Search for the cell housing the specified text and yield its (X, Y) center coordinate. 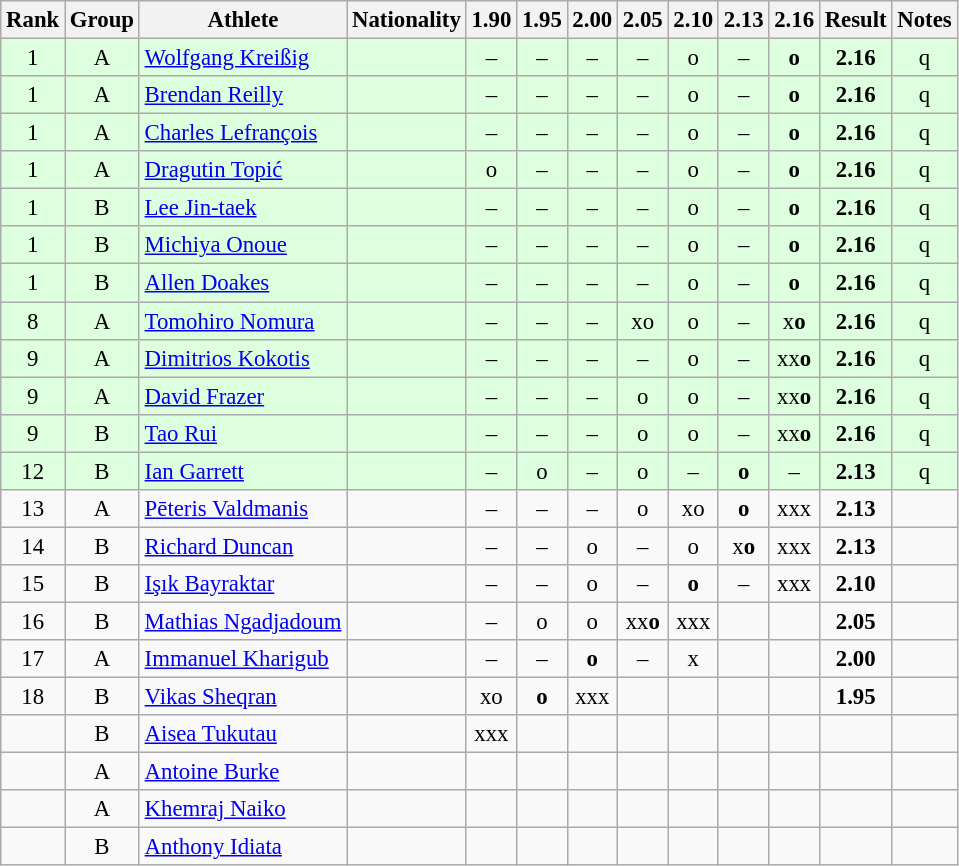
Wolfgang Kreißig (242, 58)
Aisea Tukutau (242, 734)
Vikas Sheqran (242, 697)
12 (33, 471)
18 (33, 697)
Rank (33, 20)
Ian Garrett (242, 471)
Tao Rui (242, 433)
Pēteris Valdmanis (242, 509)
Notes (924, 20)
Group (102, 20)
14 (33, 546)
13 (33, 509)
16 (33, 621)
x (693, 659)
Brendan Reilly (242, 95)
Dimitrios Kokotis (242, 358)
Khemraj Naiko (242, 809)
1.90 (491, 20)
David Frazer (242, 396)
Allen Doakes (242, 283)
Mathias Ngadjadoum (242, 621)
Nationality (406, 20)
15 (33, 584)
Lee Jin-taek (242, 208)
Anthony Idiata (242, 847)
Athlete (242, 20)
Antoine Burke (242, 772)
Dragutin Topić (242, 170)
Charles Lefrançois (242, 133)
Immanuel Kharigub (242, 659)
8 (33, 321)
Tomohiro Nomura (242, 321)
17 (33, 659)
Michiya Onoue (242, 245)
Richard Duncan (242, 546)
Işık Bayraktar (242, 584)
Result (856, 20)
